Output the [X, Y] coordinate of the center of the cell containing the given text.  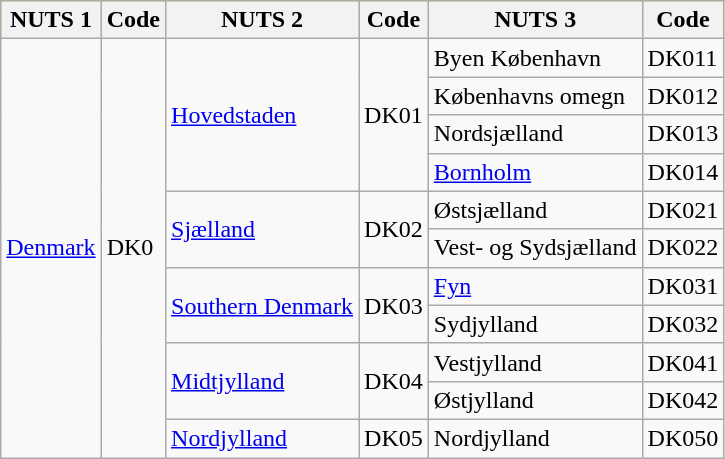
Østjylland [535, 400]
Southern Denmark [262, 305]
DK032 [683, 324]
Vest- og Sydsjælland [535, 248]
DK02 [394, 229]
Denmark [51, 248]
NUTS 3 [535, 20]
NUTS 2 [262, 20]
DK031 [683, 286]
Hovedstaden [262, 115]
DK021 [683, 210]
DK05 [394, 438]
DK04 [394, 381]
Sydjylland [535, 324]
Nordsjælland [535, 134]
DK022 [683, 248]
DK0 [133, 248]
Fyn [535, 286]
Københavns omegn [535, 96]
DK014 [683, 172]
DK012 [683, 96]
NUTS 1 [51, 20]
DK03 [394, 305]
DK042 [683, 400]
DK013 [683, 134]
Østsjælland [535, 210]
Byen København [535, 58]
DK01 [394, 115]
Midtjylland [262, 381]
DK041 [683, 362]
DK050 [683, 438]
DK011 [683, 58]
Vestjylland [535, 362]
Bornholm [535, 172]
Sjælland [262, 229]
